From the cell containing the given text, extract its center point as [X, Y] coordinate. 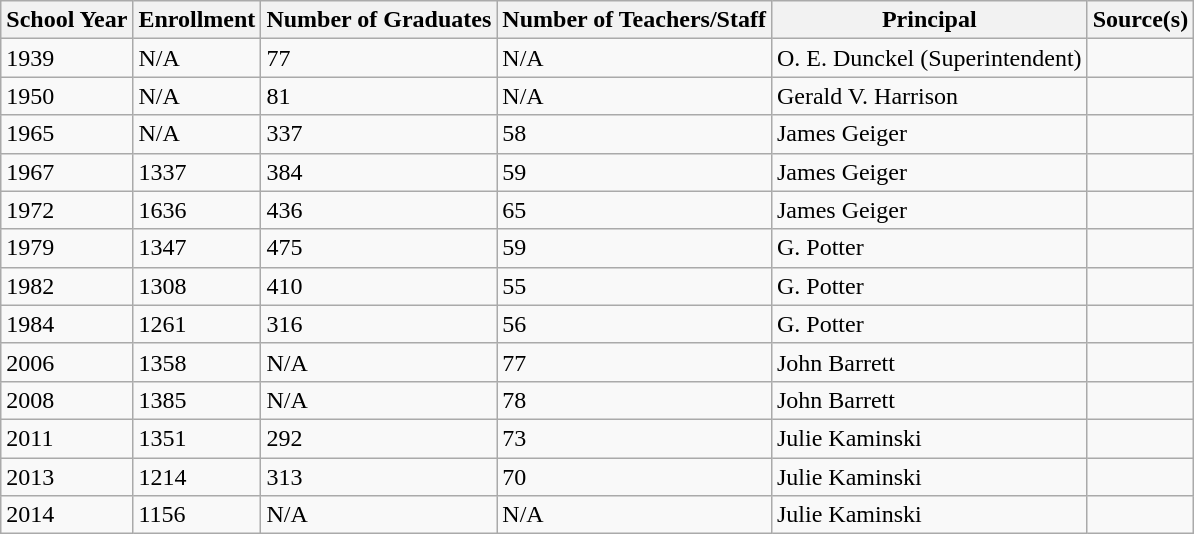
316 [379, 324]
313 [379, 477]
1358 [197, 362]
292 [379, 438]
1984 [67, 324]
2006 [67, 362]
384 [379, 172]
1950 [67, 96]
1972 [67, 210]
Number of Teachers/Staff [634, 20]
58 [634, 134]
1385 [197, 400]
56 [634, 324]
2008 [67, 400]
1337 [197, 172]
2011 [67, 438]
337 [379, 134]
Enrollment [197, 20]
1982 [67, 286]
1308 [197, 286]
2014 [67, 515]
55 [634, 286]
81 [379, 96]
78 [634, 400]
1965 [67, 134]
Principal [929, 20]
1156 [197, 515]
1261 [197, 324]
70 [634, 477]
73 [634, 438]
1351 [197, 438]
1214 [197, 477]
2013 [67, 477]
1636 [197, 210]
O. E. Dunckel (Superintendent) [929, 58]
1347 [197, 248]
Gerald V. Harrison [929, 96]
475 [379, 248]
1967 [67, 172]
65 [634, 210]
1939 [67, 58]
410 [379, 286]
Number of Graduates [379, 20]
Source(s) [1140, 20]
1979 [67, 248]
School Year [67, 20]
436 [379, 210]
